Find where the given text appears and provide that cell's center as [X, Y] coordinate. 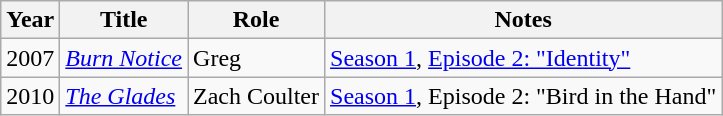
Notes [524, 20]
Burn Notice [124, 58]
Season 1, Episode 2: "Bird in the Hand" [524, 96]
Role [256, 20]
Year [30, 20]
2007 [30, 58]
Season 1, Episode 2: "Identity" [524, 58]
Greg [256, 58]
2010 [30, 96]
Zach Coulter [256, 96]
The Glades [124, 96]
Title [124, 20]
